Return [X, Y] of the center of cell containing provided text 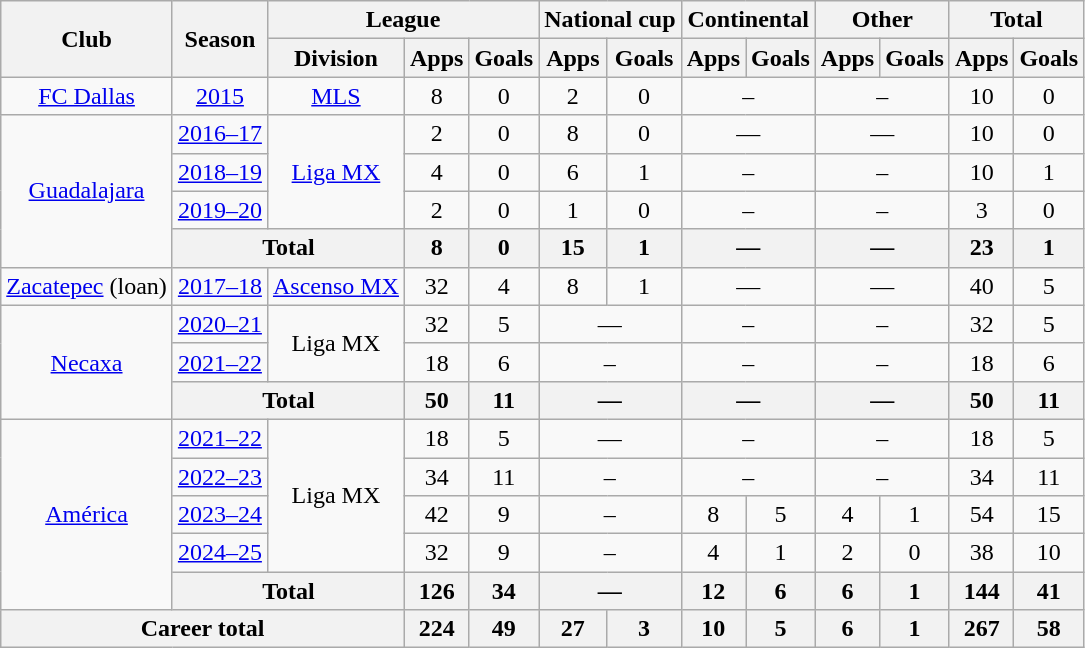
2019–20 [220, 210]
Zacatepec (loan) [87, 286]
Season [220, 39]
27 [573, 629]
49 [504, 629]
58 [1049, 629]
2015 [220, 96]
Other [882, 20]
América [87, 514]
224 [436, 629]
2023–24 [220, 515]
Club [87, 39]
2017–18 [220, 286]
42 [436, 515]
12 [713, 591]
54 [981, 515]
Division [336, 58]
41 [1049, 591]
Continental [748, 20]
MLS [336, 96]
2024–25 [220, 553]
40 [981, 286]
38 [981, 553]
Guadalajara [87, 191]
2018–19 [220, 172]
League [402, 20]
144 [981, 591]
Ascenso MX [336, 286]
2022–23 [220, 477]
FC Dallas [87, 96]
National cup [610, 20]
2020–21 [220, 324]
23 [981, 248]
Necaxa [87, 362]
2016–17 [220, 134]
267 [981, 629]
Career total [203, 629]
126 [436, 591]
